Locate the cell with the specified text and output its (X, Y) center coordinate. 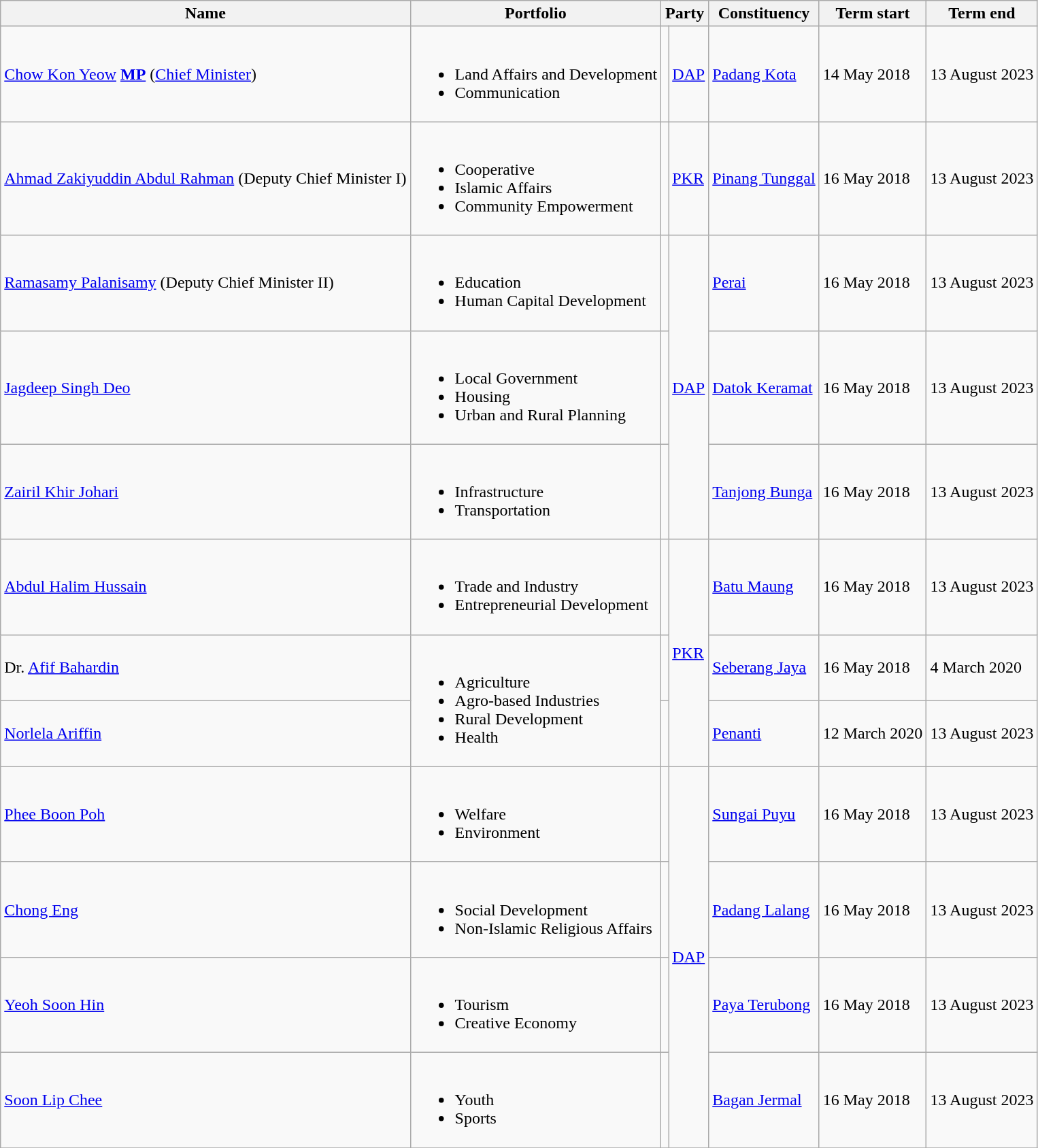
Soon Lip Chee (205, 1100)
Tanjong Bunga (764, 492)
Seberang Jaya (764, 668)
EducationHuman Capital Development (536, 283)
Batu Maung (764, 587)
Paya Terubong (764, 1004)
Portfolio (536, 14)
Perai (764, 283)
Term end (982, 14)
Jagdeep Singh Deo (205, 388)
YouthSports (536, 1100)
Local GovernmentHousingUrban and Rural Planning (536, 388)
Constituency (764, 14)
Ramasamy Palanisamy (Deputy Chief Minister II) (205, 283)
InfrastructureTransportation (536, 492)
12 March 2020 (873, 733)
Land Affairs and DevelopmentCommunication (536, 74)
14 May 2018 (873, 74)
4 March 2020 (982, 668)
Pinang Tunggal (764, 178)
Chong Eng (205, 909)
Sungai Puyu (764, 814)
Chow Kon Yeow MP (Chief Minister) (205, 74)
Penanti (764, 733)
Padang Lalang (764, 909)
WelfareEnvironment (536, 814)
Term start (873, 14)
Yeoh Soon Hin (205, 1004)
TourismCreative Economy (536, 1004)
Abdul Halim Hussain (205, 587)
Trade and IndustryEntrepreneurial Development (536, 587)
Padang Kota (764, 74)
Bagan Jermal (764, 1100)
Datok Keramat (764, 388)
Name (205, 14)
AgricultureAgro-based IndustriesRural DevelopmentHealth (536, 700)
CooperativeIslamic AffairsCommunity Empowerment (536, 178)
Party (685, 14)
Phee Boon Poh (205, 814)
Dr. Afif Bahardin (205, 668)
Norlela Ariffin (205, 733)
Zairil Khir Johari (205, 492)
Social DevelopmentNon-Islamic Religious Affairs (536, 909)
Ahmad Zakiyuddin Abdul Rahman (Deputy Chief Minister I) (205, 178)
